Scan for the cell matching the given text and deliver its (x, y) coordinate at center. 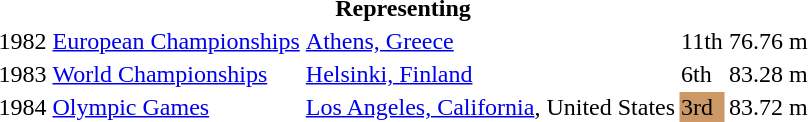
World Championships (176, 74)
Los Angeles, California, United States (490, 107)
6th (702, 74)
3rd (702, 107)
Helsinki, Finland (490, 74)
Athens, Greece (490, 41)
European Championships (176, 41)
Olympic Games (176, 107)
11th (702, 41)
